Extract the (x, y) coordinate from the center of the cell holding the provided text.  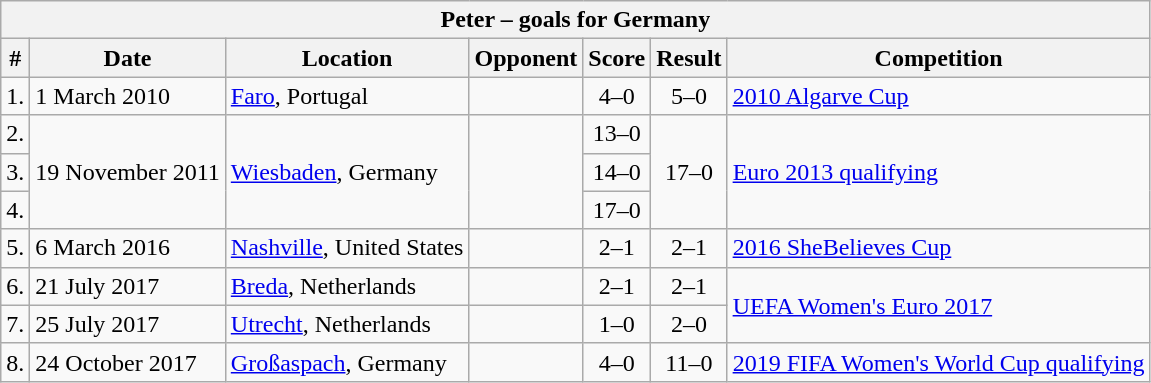
5. (16, 248)
Competition (938, 58)
Euro 2013 qualifying (938, 172)
8. (16, 362)
Location (347, 58)
Opponent (526, 58)
Faro, Portugal (347, 96)
Breda, Netherlands (347, 286)
19 November 2011 (128, 172)
6 March 2016 (128, 248)
2010 Algarve Cup (938, 96)
4. (16, 210)
Peter – goals for Germany (576, 20)
UEFA Women's Euro 2017 (938, 305)
11–0 (689, 362)
2. (16, 134)
14–0 (617, 172)
Großaspach, Germany (347, 362)
2019 FIFA Women's World Cup qualifying (938, 362)
Nashville, United States (347, 248)
2016 SheBelieves Cup (938, 248)
2–0 (689, 324)
Wiesbaden, Germany (347, 172)
Score (617, 58)
1–0 (617, 324)
3. (16, 172)
7. (16, 324)
24 October 2017 (128, 362)
1 March 2010 (128, 96)
21 July 2017 (128, 286)
5–0 (689, 96)
Date (128, 58)
Utrecht, Netherlands (347, 324)
13–0 (617, 134)
25 July 2017 (128, 324)
Result (689, 58)
6. (16, 286)
# (16, 58)
1. (16, 96)
